For the text-containing cell, return its midpoint in [x, y] coordinate format. 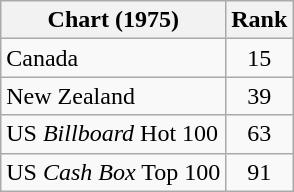
US Billboard Hot 100 [114, 134]
91 [260, 172]
15 [260, 58]
Rank [260, 20]
Canada [114, 58]
New Zealand [114, 96]
63 [260, 134]
Chart (1975) [114, 20]
39 [260, 96]
US Cash Box Top 100 [114, 172]
